Capture the cell that displays the provided text and extract its (x, y) central coordinate. 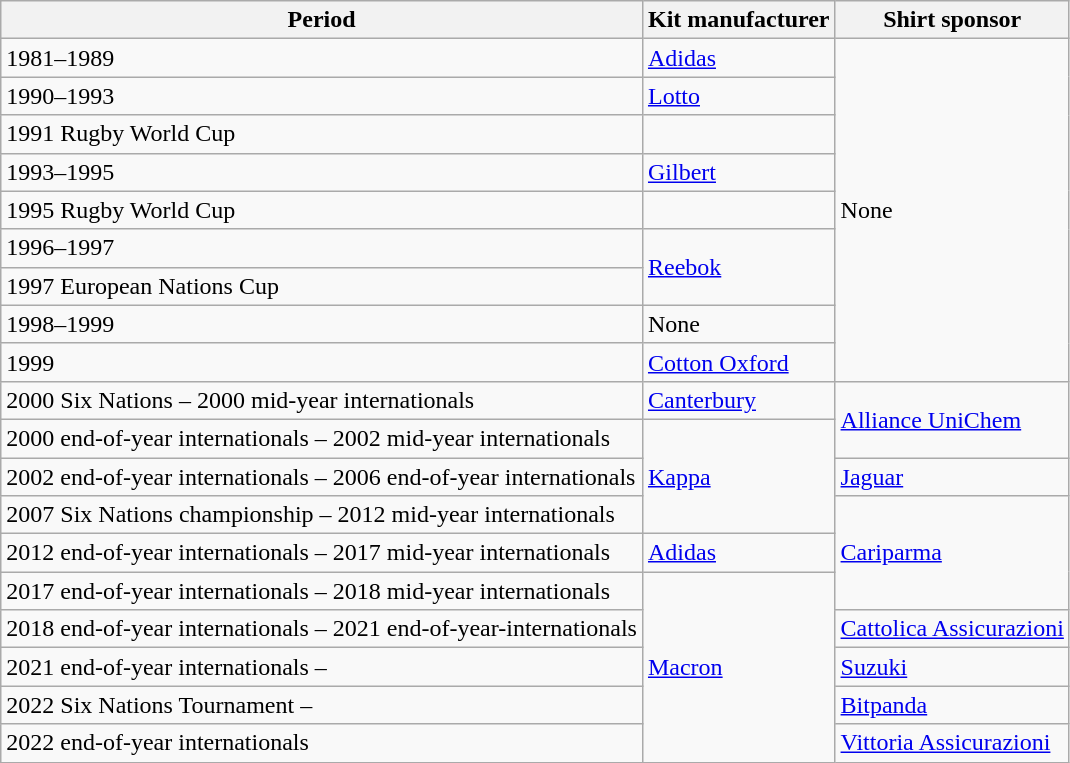
1991 Rugby World Cup (322, 134)
Kit manufacturer (738, 20)
1993–1995 (322, 172)
Gilbert (738, 172)
Macron (738, 667)
Kappa (738, 476)
1998–1999 (322, 324)
Bitpanda (952, 705)
1997 European Nations Cup (322, 286)
1999 (322, 362)
2018 end-of-year internationals – 2021 end-of-year-internationals (322, 629)
Lotto (738, 96)
1995 Rugby World Cup (322, 210)
Canterbury (738, 400)
Jaguar (952, 477)
2007 Six Nations championship – 2012 mid-year internationals (322, 515)
Suzuki (952, 667)
Cotton Oxford (738, 362)
Vittoria Assicurazioni (952, 743)
2000 end-of-year internationals – 2002 mid-year internationals (322, 438)
2022 end-of-year internationals (322, 743)
2012 end-of-year internationals – 2017 mid-year internationals (322, 553)
2022 Six Nations Tournament – (322, 705)
Cariparma (952, 553)
2002 end-of-year internationals – 2006 end-of-year internationals (322, 477)
1990–1993 (322, 96)
Reebok (738, 267)
Shirt sponsor (952, 20)
2000 Six Nations – 2000 mid-year internationals (322, 400)
Period (322, 20)
Cattolica Assicurazioni (952, 629)
1996–1997 (322, 248)
1981–1989 (322, 58)
2017 end-of-year internationals – 2018 mid-year internationals (322, 591)
Alliance UniChem (952, 419)
2021 end-of-year internationals – (322, 667)
